Extract the (x, y) coordinate from the center of the cell holding the provided text.  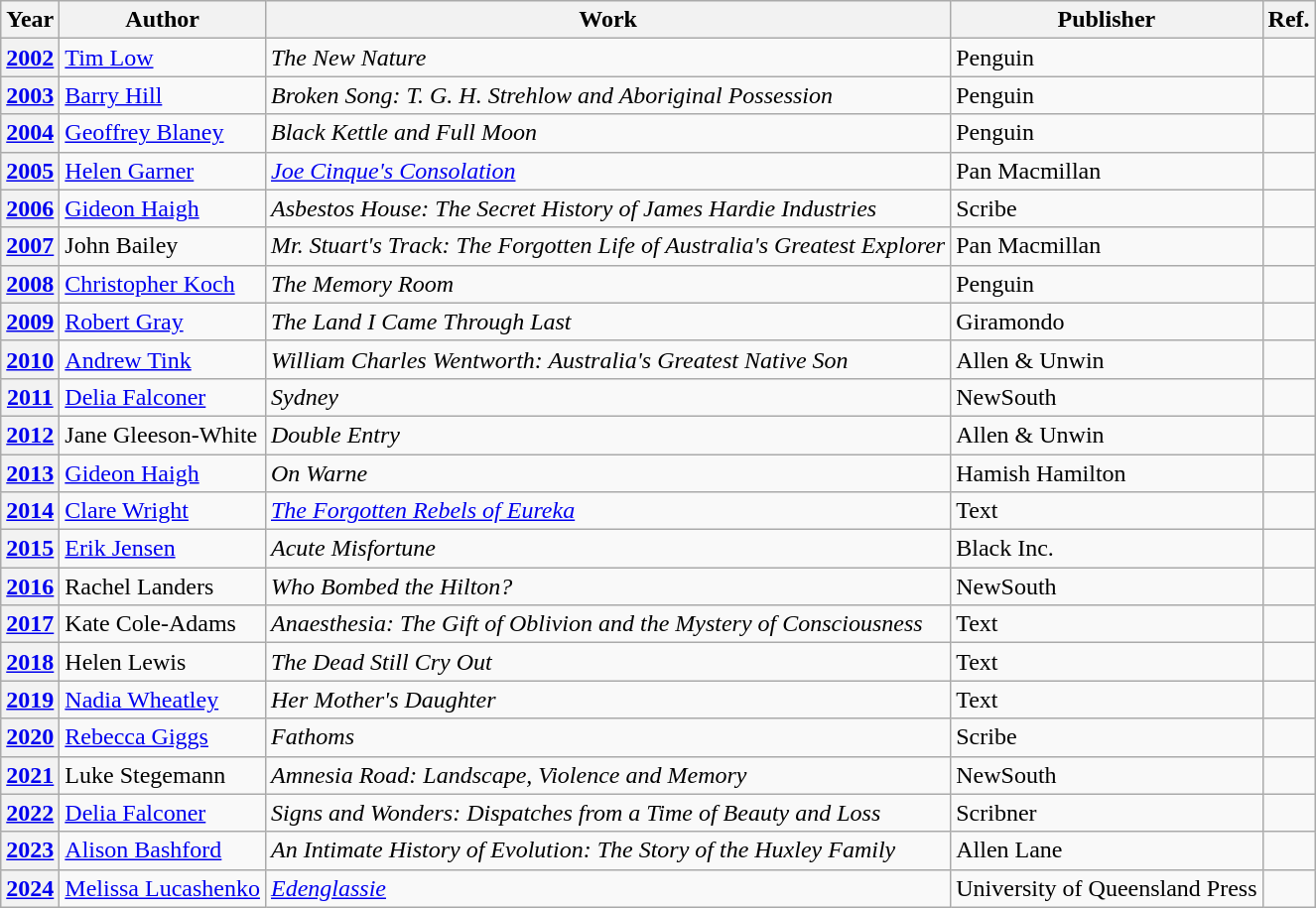
Fathoms (607, 737)
2006 (30, 208)
Work (607, 20)
2021 (30, 775)
The Dead Still Cry Out (607, 662)
Helen Lewis (163, 662)
2008 (30, 284)
Asbestos House: The Secret History of James Hardie Industries (607, 208)
Her Mother's Daughter (607, 700)
Black Inc. (1107, 549)
2011 (30, 397)
The Memory Room (607, 284)
Erik Jensen (163, 549)
Scribner (1107, 813)
John Bailey (163, 246)
2007 (30, 246)
2017 (30, 624)
2022 (30, 813)
Anaesthesia: The Gift of Oblivion and the Mystery of Consciousness (607, 624)
2012 (30, 435)
2018 (30, 662)
2020 (30, 737)
The Land I Came Through Last (607, 322)
Geoffrey Blaney (163, 133)
Andrew Tink (163, 359)
Hamish Hamilton (1107, 473)
Broken Song: T. G. H. Strehlow and Aboriginal Possession (607, 95)
Rebecca Giggs (163, 737)
Tim Low (163, 58)
2015 (30, 549)
Who Bombed the Hilton? (607, 586)
Edenglassie (607, 888)
Rachel Landers (163, 586)
Publisher (1107, 20)
2003 (30, 95)
William Charles Wentworth: Australia's Greatest Native Son (607, 359)
2005 (30, 171)
Christopher Koch (163, 284)
Jane Gleeson-White (163, 435)
2010 (30, 359)
2023 (30, 850)
2009 (30, 322)
2016 (30, 586)
Giramondo (1107, 322)
2024 (30, 888)
Helen Garner (163, 171)
2002 (30, 58)
Joe Cinque's Consolation (607, 171)
2014 (30, 511)
Barry Hill (163, 95)
An Intimate History of Evolution: The Story of the Huxley Family (607, 850)
Ref. (1288, 20)
The Forgotten Rebels of Eureka (607, 511)
Luke Stegemann (163, 775)
Author (163, 20)
On Warne (607, 473)
Year (30, 20)
Amnesia Road: Landscape, Violence and Memory (607, 775)
Sydney (607, 397)
University of Queensland Press (1107, 888)
Black Kettle and Full Moon (607, 133)
Robert Gray (163, 322)
Nadia Wheatley (163, 700)
Clare Wright (163, 511)
Mr. Stuart's Track: The Forgotten Life of Australia's Greatest Explorer (607, 246)
Acute Misfortune (607, 549)
Alison Bashford (163, 850)
Melissa Lucashenko (163, 888)
Allen Lane (1107, 850)
Kate Cole-Adams (163, 624)
2013 (30, 473)
2004 (30, 133)
Signs and Wonders: Dispatches from a Time of Beauty and Loss (607, 813)
Double Entry (607, 435)
2019 (30, 700)
The New Nature (607, 58)
